Capture the cell that displays the provided text and extract its [x, y] central coordinate. 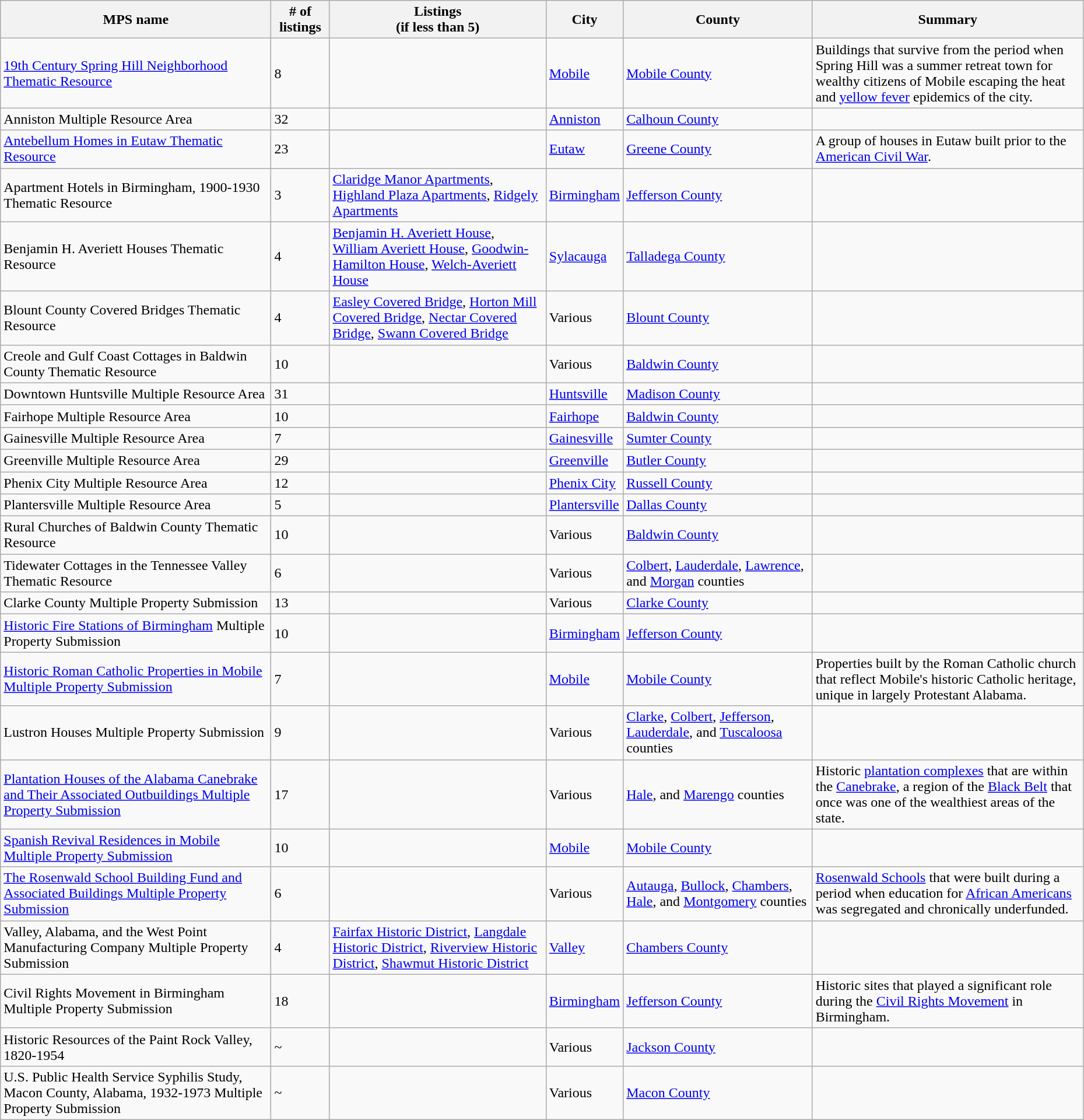
Eutaw [584, 149]
Greenville [584, 460]
Fairfax Historic District, Langdale Historic District, Riverview Historic District, Shawmut Historic District [437, 947]
Easley Covered Bridge, Horton Mill Covered Bridge, Nectar Covered Bridge, Swann Covered Bridge [437, 318]
29 [300, 460]
3 [300, 195]
Fairhope Multiple Resource Area [136, 416]
# of listings [300, 20]
23 [300, 149]
Gainesville Multiple Resource Area [136, 438]
Creole and Gulf Coast Cottages in Baldwin County Thematic Resource [136, 364]
Plantersville [584, 505]
Fairhope [584, 416]
Gainesville [584, 438]
Hale, and Marengo counties [718, 794]
Clarke County Multiple Property Submission [136, 603]
Huntsville [584, 394]
Spanish Revival Residences in Mobile Multiple Property Submission [136, 848]
31 [300, 394]
5 [300, 505]
Autauga, Bullock, Chambers, Hale, and Montgomery counties [718, 894]
Apartment Hotels in Birmingham, 1900-1930 Thematic Resource [136, 195]
Dallas County [718, 505]
Greene County [718, 149]
Downtown Huntsville Multiple Resource Area [136, 394]
Anniston [584, 119]
Greenville Multiple Resource Area [136, 460]
Clarke, Colbert, Jefferson, Lauderdale, and Tuscaloosa counties [718, 733]
Valley, Alabama, and the West Point Manufacturing Company Multiple Property Submission [136, 947]
Sylacauga [584, 257]
32 [300, 119]
County [718, 20]
8 [300, 73]
Madison County [718, 394]
Valley [584, 947]
Talladega County [718, 257]
13 [300, 603]
Plantation Houses of the Alabama Canebrake and Their Associated Outbuildings Multiple Property Submission [136, 794]
Historic plantation complexes that are within the Canebrake, a region of the Black Belt that once was one of the wealthiest areas of the state. [948, 794]
Listings(if less than 5) [437, 20]
Macon County [718, 1093]
Tidewater Cottages in the Tennessee Valley Thematic Resource [136, 573]
MPS name [136, 20]
Russell County [718, 482]
Anniston Multiple Resource Area [136, 119]
Colbert, Lauderdale, Lawrence, and Morgan counties [718, 573]
Historic Roman Catholic Properties in Mobile Multiple Property Submission [136, 679]
Rural Churches of Baldwin County Thematic Resource [136, 535]
Historic Fire Stations of Birmingham Multiple Property Submission [136, 633]
19th Century Spring Hill Neighborhood Thematic Resource [136, 73]
City [584, 20]
Butler County [718, 460]
Blount County Covered Bridges Thematic Resource [136, 318]
The Rosenwald School Building Fund and Associated Buildings Multiple Property Submission [136, 894]
Benjamin H. Averiett House, William Averiett House, Goodwin-Hamilton House, Welch-Averiett House [437, 257]
Clarke County [718, 603]
U.S. Public Health Service Syphilis Study, Macon County, Alabama, 1932-1973 Multiple Property Submission [136, 1093]
Phenix City Multiple Resource Area [136, 482]
Jackson County [718, 1046]
Claridge Manor Apartments, Highland Plaza Apartments, Ridgely Apartments [437, 195]
Phenix City [584, 482]
Summary [948, 20]
Sumter County [718, 438]
Historic sites that played a significant role during the Civil Rights Movement in Birmingham. [948, 1001]
12 [300, 482]
Antebellum Homes in Eutaw Thematic Resource [136, 149]
Lustron Houses Multiple Property Submission [136, 733]
Civil Rights Movement in Birmingham Multiple Property Submission [136, 1001]
Benjamin H. Averiett Houses Thematic Resource [136, 257]
Chambers County [718, 947]
9 [300, 733]
Calhoun County [718, 119]
Plantersville Multiple Resource Area [136, 505]
18 [300, 1001]
A group of houses in Eutaw built prior to the American Civil War. [948, 149]
Historic Resources of the Paint Rock Valley, 1820-1954 [136, 1046]
Rosenwald Schools that were built during a period when education for African Americans was segregated and chronically underfunded. [948, 894]
Properties built by the Roman Catholic church that reflect Mobile's historic Catholic heritage, unique in largely Protestant Alabama. [948, 679]
Blount County [718, 318]
17 [300, 794]
